For the text-containing cell, return its midpoint in [X, Y] coordinate format. 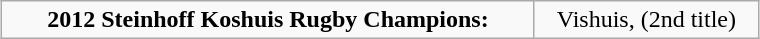
Vishuis, (2nd title) [646, 20]
2012 Steinhoff Koshuis Rugby Champions: [268, 20]
